Identify which cell holds the provided text, then report its (x, y) central coordinate. 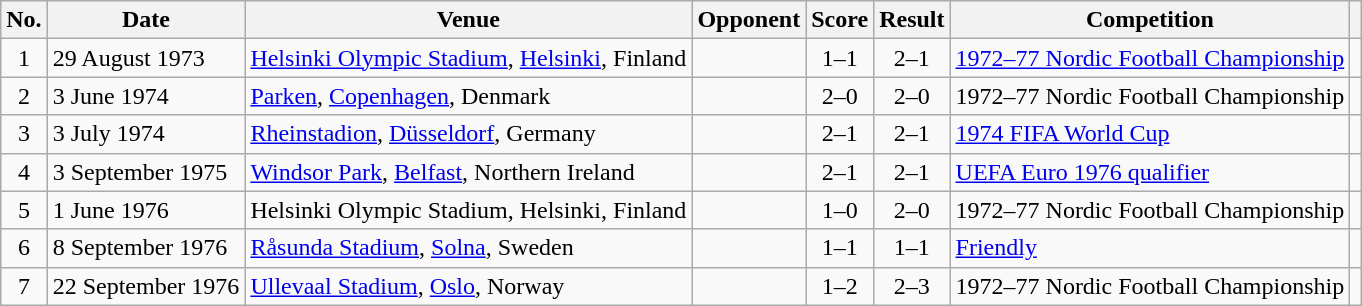
Competition (1150, 20)
Ullevaal Stadium, Oslo, Norway (468, 286)
Windsor Park, Belfast, Northern Ireland (468, 172)
Parken, Copenhagen, Denmark (468, 96)
Opponent (749, 20)
Råsunda Stadium, Solna, Sweden (468, 248)
2–3 (912, 286)
3 (24, 134)
Date (146, 20)
Score (840, 20)
Friendly (1150, 248)
3 September 1975 (146, 172)
Result (912, 20)
8 September 1976 (146, 248)
3 June 1974 (146, 96)
Venue (468, 20)
5 (24, 210)
No. (24, 20)
7 (24, 286)
22 September 1976 (146, 286)
UEFA Euro 1976 qualifier (1150, 172)
3 July 1974 (146, 134)
1 June 1976 (146, 210)
4 (24, 172)
Rheinstadion, Düsseldorf, Germany (468, 134)
2 (24, 96)
1 (24, 58)
6 (24, 248)
29 August 1973 (146, 58)
1–0 (840, 210)
1974 FIFA World Cup (1150, 134)
1–2 (840, 286)
